Search for the cell housing the specified text and yield its [X, Y] center coordinate. 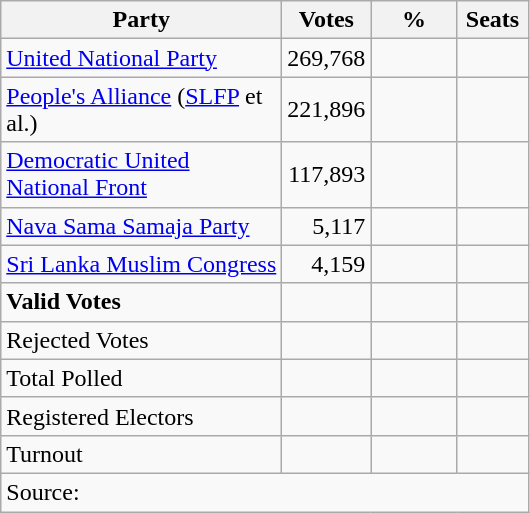
221,896 [326, 110]
269,768 [326, 58]
United National Party [142, 58]
4,159 [326, 264]
People's Alliance (SLFP et al.) [142, 110]
Rejected Votes [142, 340]
Sri Lanka Muslim Congress [142, 264]
Votes [326, 20]
Source: [264, 492]
Valid Votes [142, 302]
Party [142, 20]
% [414, 20]
Total Polled [142, 378]
117,893 [326, 174]
Seats [492, 20]
Democratic United National Front [142, 174]
5,117 [326, 226]
Nava Sama Samaja Party [142, 226]
Turnout [142, 454]
Registered Electors [142, 416]
